Scan for the cell matching the given text and deliver its [x, y] coordinate at center. 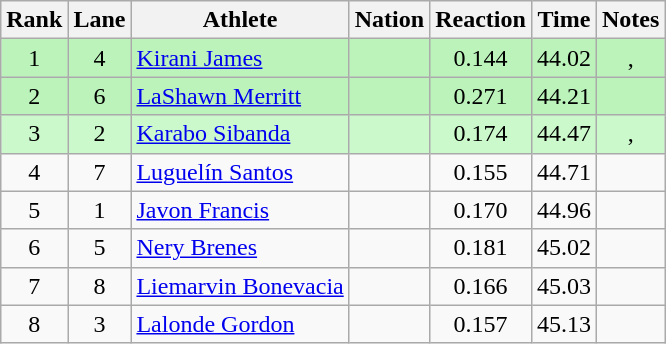
44.02 [564, 58]
Karabo Sibanda [240, 134]
45.02 [564, 248]
0.166 [481, 286]
Reaction [481, 20]
Nation [389, 20]
0.144 [481, 58]
45.03 [564, 286]
Lalonde Gordon [240, 324]
0.181 [481, 248]
Notes [630, 20]
44.47 [564, 134]
44.21 [564, 96]
Javon Francis [240, 210]
0.174 [481, 134]
44.71 [564, 172]
44.96 [564, 210]
Liemarvin Bonevacia [240, 286]
45.13 [564, 324]
Lane [100, 20]
Rank [34, 20]
Nery Brenes [240, 248]
0.170 [481, 210]
Luguelín Santos [240, 172]
Athlete [240, 20]
0.271 [481, 96]
0.155 [481, 172]
Time [564, 20]
0.157 [481, 324]
LaShawn Merritt [240, 96]
Kirani James [240, 58]
